For the text-containing cell, return its midpoint in [X, Y] coordinate format. 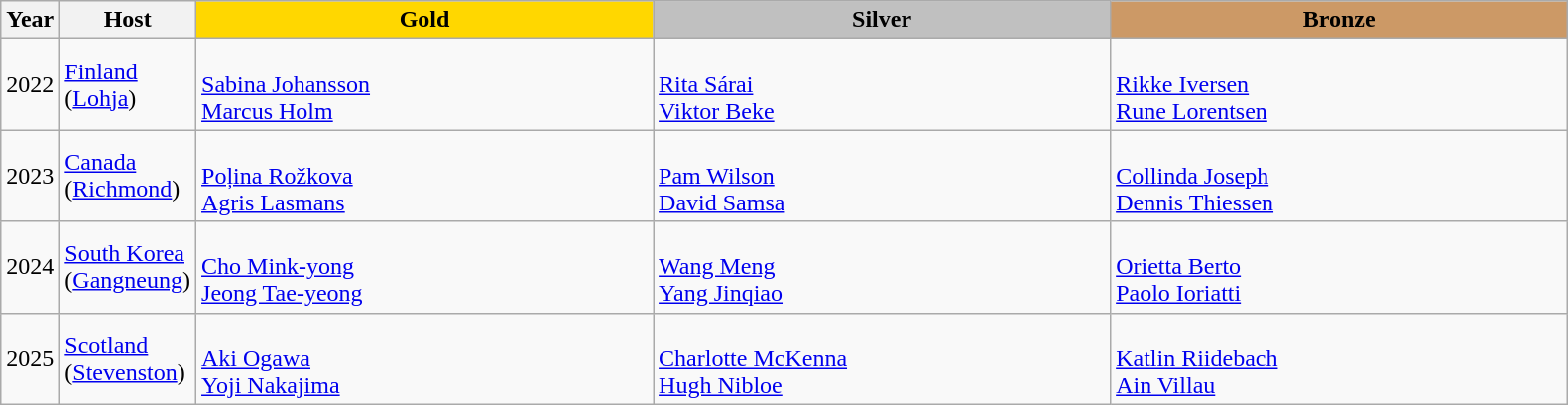
Sabina JohanssonMarcus Holm [424, 84]
Gold [424, 20]
2022 [30, 84]
2025 [30, 358]
Year [30, 20]
Collinda Joseph Dennis Thiessen [1339, 176]
2024 [30, 267]
Finland(Lohja) [128, 84]
2023 [30, 176]
Silver [883, 20]
Aki OgawaYoji Nakajima [424, 358]
Wang MengYang Jinqiao [883, 267]
Pam Wilson David Samsa [883, 176]
Scotland(Stevenston) [128, 358]
Poļina Rožkova Agris Lasmans [424, 176]
Rikke IversenRune Lorentsen [1339, 84]
Host [128, 20]
South Korea(Gangneung) [128, 267]
Katlin RiidebachAin Villau [1339, 358]
Rita SáraiViktor Beke [883, 84]
Charlotte McKennaHugh Nibloe [883, 358]
Canada(Richmond) [128, 176]
Bronze [1339, 20]
Orietta BertoPaolo Ioriatti [1339, 267]
Cho Mink-yongJeong Tae-yeong [424, 267]
